For the text-containing cell, return its midpoint in (x, y) coordinate format. 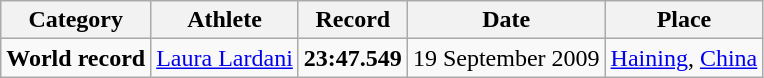
Haining, China (684, 58)
Laura Lardani (225, 58)
23:47.549 (352, 58)
World record (76, 58)
Date (506, 20)
Athlete (225, 20)
Category (76, 20)
Place (684, 20)
Record (352, 20)
19 September 2009 (506, 58)
